Output the (X, Y) coordinate of the center of the cell containing the given text.  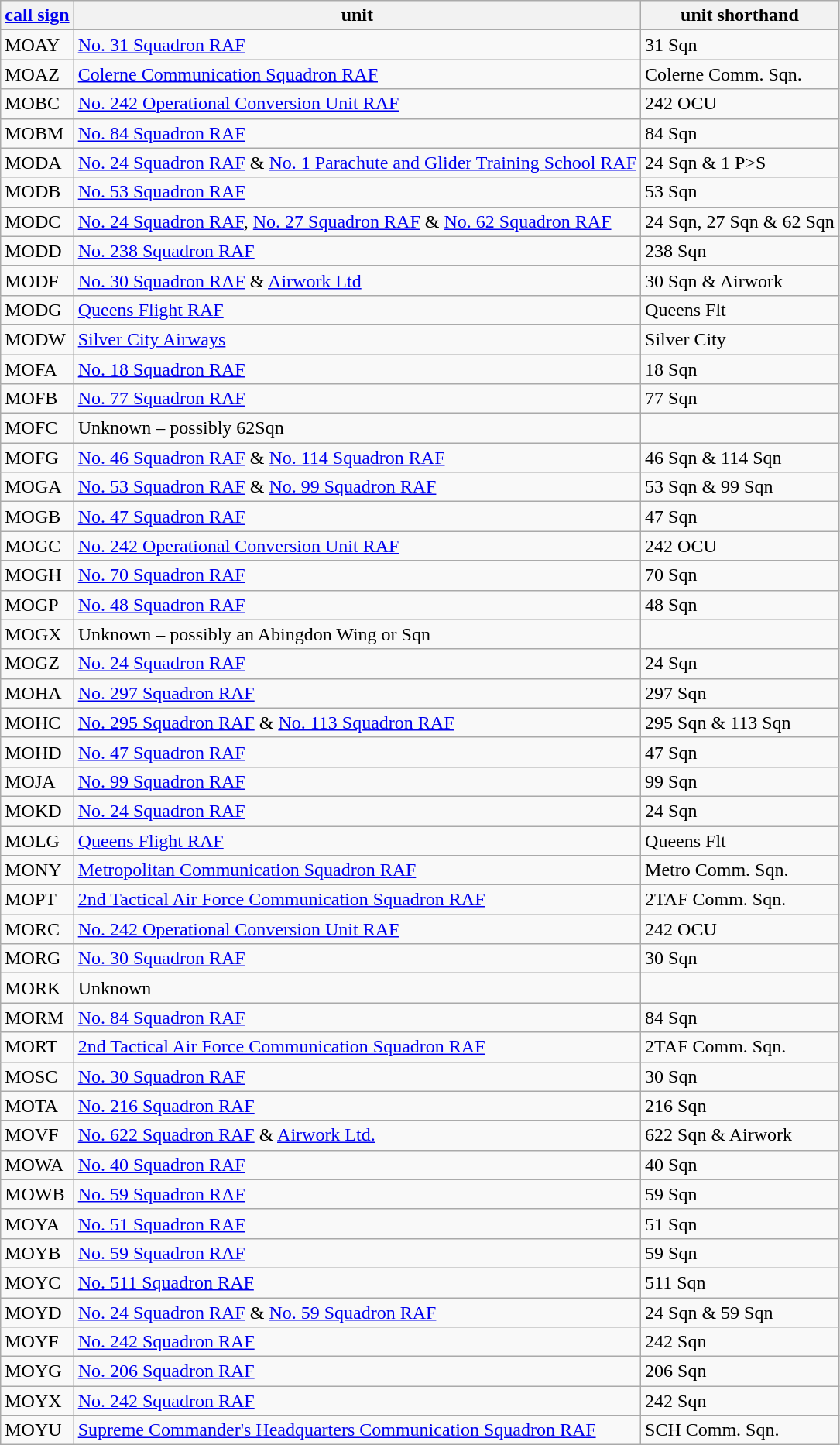
622 Sqn & Airwork (740, 1135)
MOYG (37, 1371)
No. 511 Squadron RAF (357, 1282)
No. 24 Squadron RAF, No. 27 Squadron RAF & No. 62 Squadron RAF (357, 221)
MOGZ (37, 664)
No. 53 Squadron RAF & No. 99 Squadron RAF (357, 487)
MOBM (37, 133)
MOFA (37, 369)
99 Sqn (740, 781)
MOFB (37, 399)
No. 53 Squadron RAF (357, 192)
MOYB (37, 1253)
31 Sqn (740, 45)
MOYX (37, 1401)
40 Sqn (740, 1165)
MOGP (37, 605)
MORC (37, 929)
70 Sqn (740, 575)
MOBC (37, 104)
No. 622 Squadron RAF & Airwork Ltd. (357, 1135)
238 Sqn (740, 251)
297 Sqn (740, 693)
Metropolitan Communication Squadron RAF (357, 870)
Silver City (740, 339)
Unknown – possibly an Abingdon Wing or Sqn (357, 634)
No. 70 Squadron RAF (357, 575)
No. 48 Squadron RAF (357, 605)
call sign (37, 15)
MODB (37, 192)
MOLG (37, 840)
Metro Comm. Sqn. (740, 870)
No. 238 Squadron RAF (357, 251)
MOGH (37, 575)
MOFC (37, 428)
No. 99 Squadron RAF (357, 781)
MOYD (37, 1313)
MOSC (37, 1076)
No. 51 Squadron RAF (357, 1224)
MOHD (37, 752)
MOGA (37, 487)
MODD (37, 251)
53 Sqn & 99 Sqn (740, 487)
No. 297 Squadron RAF (357, 693)
MODW (37, 339)
No. 24 Squadron RAF & No. 1 Parachute and Glider Training School RAF (357, 163)
Supreme Commander's Headquarters Communication Squadron RAF (357, 1430)
Colerne Communication Squadron RAF (357, 74)
48 Sqn (740, 605)
18 Sqn (740, 369)
unit shorthand (740, 15)
MONY (37, 870)
MODA (37, 163)
216 Sqn (740, 1106)
MODC (37, 221)
MOWA (37, 1165)
No. 77 Squadron RAF (357, 399)
No. 40 Squadron RAF (357, 1165)
511 Sqn (740, 1282)
MOPT (37, 900)
MOGC (37, 546)
MOJA (37, 781)
MOFG (37, 458)
206 Sqn (740, 1371)
MOGB (37, 517)
Unknown (357, 988)
77 Sqn (740, 399)
Colerne Comm. Sqn. (740, 74)
MODG (37, 310)
MOHC (37, 722)
MODF (37, 280)
46 Sqn & 114 Sqn (740, 458)
MORK (37, 988)
295 Sqn & 113 Sqn (740, 722)
No. 24 Squadron RAF & No. 59 Squadron RAF (357, 1313)
Silver City Airways (357, 339)
No. 206 Squadron RAF (357, 1371)
No. 295 Squadron RAF & No. 113 Squadron RAF (357, 722)
MOYU (37, 1430)
No. 18 Squadron RAF (357, 369)
MORG (37, 959)
MOVF (37, 1135)
53 Sqn (740, 192)
MOYF (37, 1342)
MOTA (37, 1106)
24 Sqn & 1 P>S (740, 163)
No. 30 Squadron RAF & Airwork Ltd (357, 280)
MOYA (37, 1224)
SCH Comm. Sqn. (740, 1430)
No. 31 Squadron RAF (357, 45)
unit (357, 15)
MORM (37, 1018)
MOYC (37, 1282)
MOAZ (37, 74)
MOWB (37, 1194)
No. 46 Squadron RAF & No. 114 Squadron RAF (357, 458)
24 Sqn, 27 Sqn & 62 Sqn (740, 221)
MOHA (37, 693)
30 Sqn & Airwork (740, 280)
MOKD (37, 811)
MORT (37, 1047)
MOAY (37, 45)
24 Sqn & 59 Sqn (740, 1313)
51 Sqn (740, 1224)
No. 216 Squadron RAF (357, 1106)
Unknown – possibly 62Sqn (357, 428)
MOGX (37, 634)
